Search for the cell housing the specified text and yield its [X, Y] center coordinate. 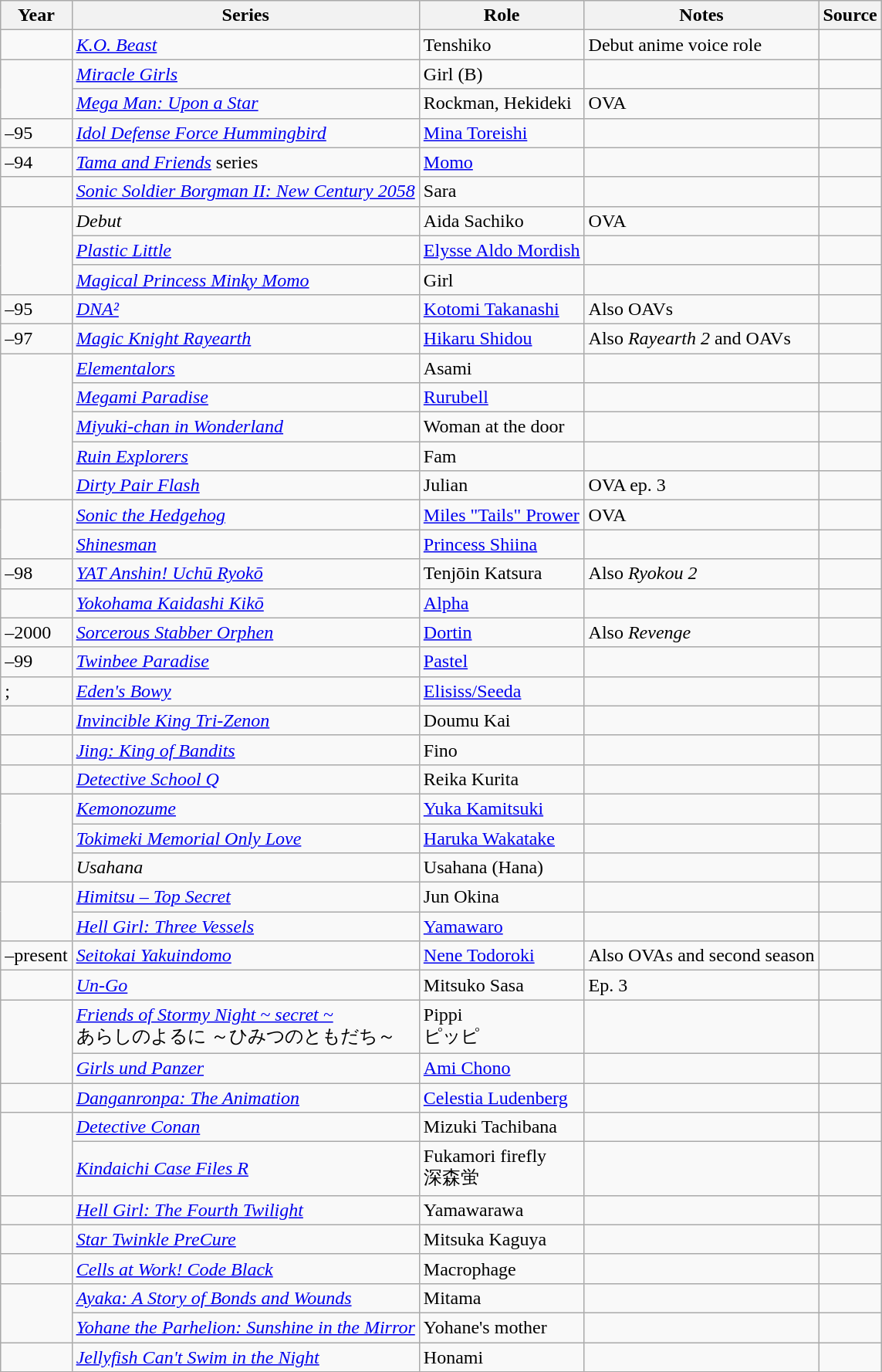
Sorcerous Stabber Orphen [245, 632]
Momo [502, 162]
Dirty Pair Flash [245, 486]
–2000 [36, 632]
Haruka Wakatake [502, 838]
Mitsuka Kaguya [502, 1239]
Yohane the Parhelion: Sunshine in the Mirror [245, 1327]
Seitokai Yakuindomo [245, 956]
YAT Anshin! Uchū Ryokō [245, 574]
Mitama [502, 1298]
Yokohama Kaidashi Kikō [245, 603]
Honami [502, 1357]
–98 [36, 574]
Mega Man: Upon a Star [245, 103]
Kotomi Takanashi [502, 309]
Hell Girl: The Fourth Twilight [245, 1210]
Shinesman [245, 544]
Elisiss/Seeda [502, 691]
Pastel [502, 662]
Jellyfish Can't Swim in the Night [245, 1357]
Usahana [245, 868]
Magical Princess Minky Momo [245, 279]
Also Rayearth 2 and OAVs [701, 338]
Princess Shiina [502, 544]
Idol Defense Force Hummingbird [245, 133]
Julian [502, 486]
–present [36, 956]
Doumu Kai [502, 720]
–94 [36, 162]
Magic Knight Rayearth [245, 338]
Un-Go [245, 985]
Also Ryokou 2 [701, 574]
Rockman, Hekideki [502, 103]
Hell Girl: Three Vessels [245, 927]
Himitsu – Top Secret [245, 897]
Ami Chono [502, 1068]
Girl (B) [502, 74]
Twinbee Paradise [245, 662]
Year [36, 15]
Elementalors [245, 368]
Source [850, 15]
Rurubell [502, 398]
Also OAVs [701, 309]
Tenjōin Katsura [502, 574]
Jun Okina [502, 897]
Girls und Panzer [245, 1068]
Ayaka: A Story of Bonds and Wounds [245, 1298]
Notes [701, 15]
Plastic Little [245, 250]
Dortin [502, 632]
Detective School Q [245, 779]
Eden's Bowy [245, 691]
Friends of Stormy Night ~ secret ~あらしのよるに ～ひみつのともだち～ [245, 1027]
Detective Conan [245, 1127]
Yuka Kamitsuki [502, 808]
Role [502, 15]
Also OVAs and second season [701, 956]
Jing: King of Bandits [245, 750]
Hikaru Shidou [502, 338]
Mina Toreishi [502, 133]
Asami [502, 368]
Miracle Girls [245, 74]
–99 [36, 662]
Ruin Explorers [245, 456]
Mizuki Tachibana [502, 1127]
Yohane's mother [502, 1327]
Girl [502, 279]
Aida Sachiko [502, 221]
Miles "Tails" Prower [502, 515]
Sonic the Hedgehog [245, 515]
Fukamori firefly深森蛍 [502, 1169]
; [36, 691]
Kindaichi Case Files R [245, 1169]
OVA ep. 3 [701, 486]
Invincible King Tri-Zenon [245, 720]
–97 [36, 338]
Series [245, 15]
Woman at the door [502, 427]
Also Revenge [701, 632]
Danganronpa: The Animation [245, 1097]
Tenshiko [502, 45]
Nene Todoroki [502, 956]
DNA² [245, 309]
Elysse Aldo Mordish [502, 250]
Miyuki-chan in Wonderland [245, 427]
Kemonozume [245, 808]
Tama and Friends series [245, 162]
Ep. 3 [701, 985]
Sara [502, 191]
K.O. Beast [245, 45]
Megami Paradise [245, 398]
Yamawaro [502, 927]
Mitsuko Sasa [502, 985]
Macrophage [502, 1269]
Pippiピッピ [502, 1027]
Alpha [502, 603]
Debut [245, 221]
Reika Kurita [502, 779]
Tokimeki Memorial Only Love [245, 838]
Usahana (Hana) [502, 868]
Sonic Soldier Borgman II: New Century 2058 [245, 191]
Celestia Ludenberg [502, 1097]
Fam [502, 456]
Debut anime voice role [701, 45]
Cells at Work! Code Black [245, 1269]
Star Twinkle PreCure [245, 1239]
Yamawarawa [502, 1210]
Fino [502, 750]
